Scan for the cell matching the given text and deliver its [x, y] coordinate at center. 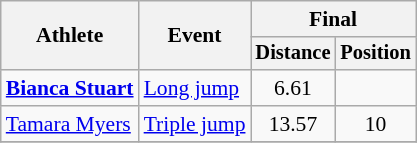
Triple jump [195, 124]
Long jump [195, 88]
13.57 [292, 124]
Position [375, 54]
Final [332, 19]
10 [375, 124]
Tamara Myers [70, 124]
Distance [292, 54]
Bianca Stuart [70, 88]
Event [195, 36]
Athlete [70, 36]
6.61 [292, 88]
